For the text-containing cell, return its midpoint in [X, Y] coordinate format. 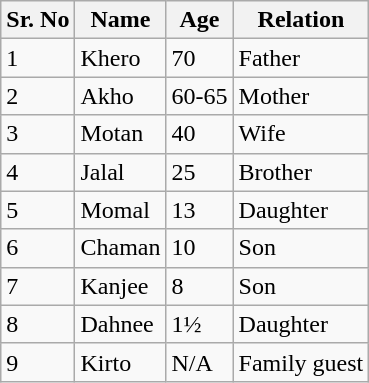
Brother [301, 172]
25 [200, 172]
60-65 [200, 96]
Father [301, 58]
Mother [301, 96]
Kanjee [120, 286]
1½ [200, 324]
7 [38, 286]
Wife [301, 134]
Family guest [301, 362]
Name [120, 20]
Age [200, 20]
5 [38, 210]
9 [38, 362]
13 [200, 210]
Akho [120, 96]
4 [38, 172]
Dahnee [120, 324]
N/A [200, 362]
Khero [120, 58]
6 [38, 248]
1 [38, 58]
Chaman [120, 248]
70 [200, 58]
Relation [301, 20]
10 [200, 248]
Momal [120, 210]
40 [200, 134]
3 [38, 134]
Motan [120, 134]
Sr. No [38, 20]
Jalal [120, 172]
Kirto [120, 362]
2 [38, 96]
